Extract the (x, y) coordinate from the center of the cell holding the provided text.  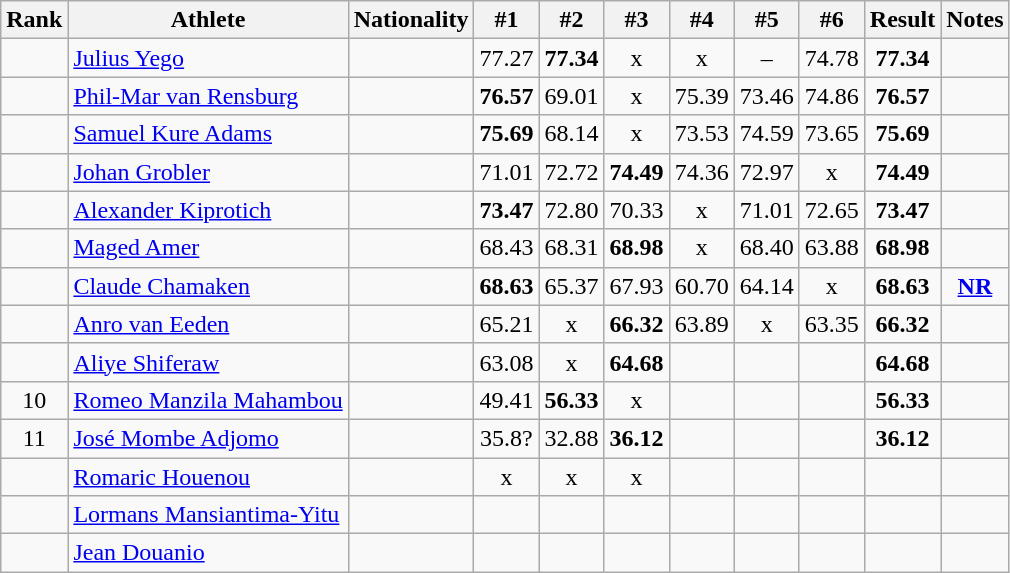
35.8? (506, 438)
77.27 (506, 58)
73.46 (766, 96)
73.65 (832, 134)
Johan Grobler (208, 172)
– (766, 58)
72.65 (832, 210)
72.97 (766, 172)
65.21 (506, 324)
#3 (636, 20)
68.14 (572, 134)
Anro van Eeden (208, 324)
Maged Amer (208, 248)
64.14 (766, 286)
74.86 (832, 96)
Romeo Manzila Mahambou (208, 400)
68.31 (572, 248)
NR (975, 286)
63.89 (702, 324)
#2 (572, 20)
Alexander Kiprotich (208, 210)
Aliye Shiferaw (208, 362)
63.08 (506, 362)
Nationality (411, 20)
74.59 (766, 134)
Romaric Houenou (208, 477)
Notes (975, 20)
José Mombe Adjomo (208, 438)
Samuel Kure Adams (208, 134)
#4 (702, 20)
11 (34, 438)
#5 (766, 20)
63.88 (832, 248)
Rank (34, 20)
67.93 (636, 286)
68.43 (506, 248)
10 (34, 400)
#6 (832, 20)
Athlete (208, 20)
72.72 (572, 172)
Lormans Mansiantima-Yitu (208, 515)
69.01 (572, 96)
74.78 (832, 58)
74.36 (702, 172)
32.88 (572, 438)
#1 (506, 20)
63.35 (832, 324)
68.40 (766, 248)
72.80 (572, 210)
Result (902, 20)
70.33 (636, 210)
60.70 (702, 286)
49.41 (506, 400)
Jean Douanio (208, 553)
Julius Yego (208, 58)
Phil-Mar van Rensburg (208, 96)
Claude Chamaken (208, 286)
65.37 (572, 286)
75.39 (702, 96)
73.53 (702, 134)
